For the text-containing cell, return its midpoint in [X, Y] coordinate format. 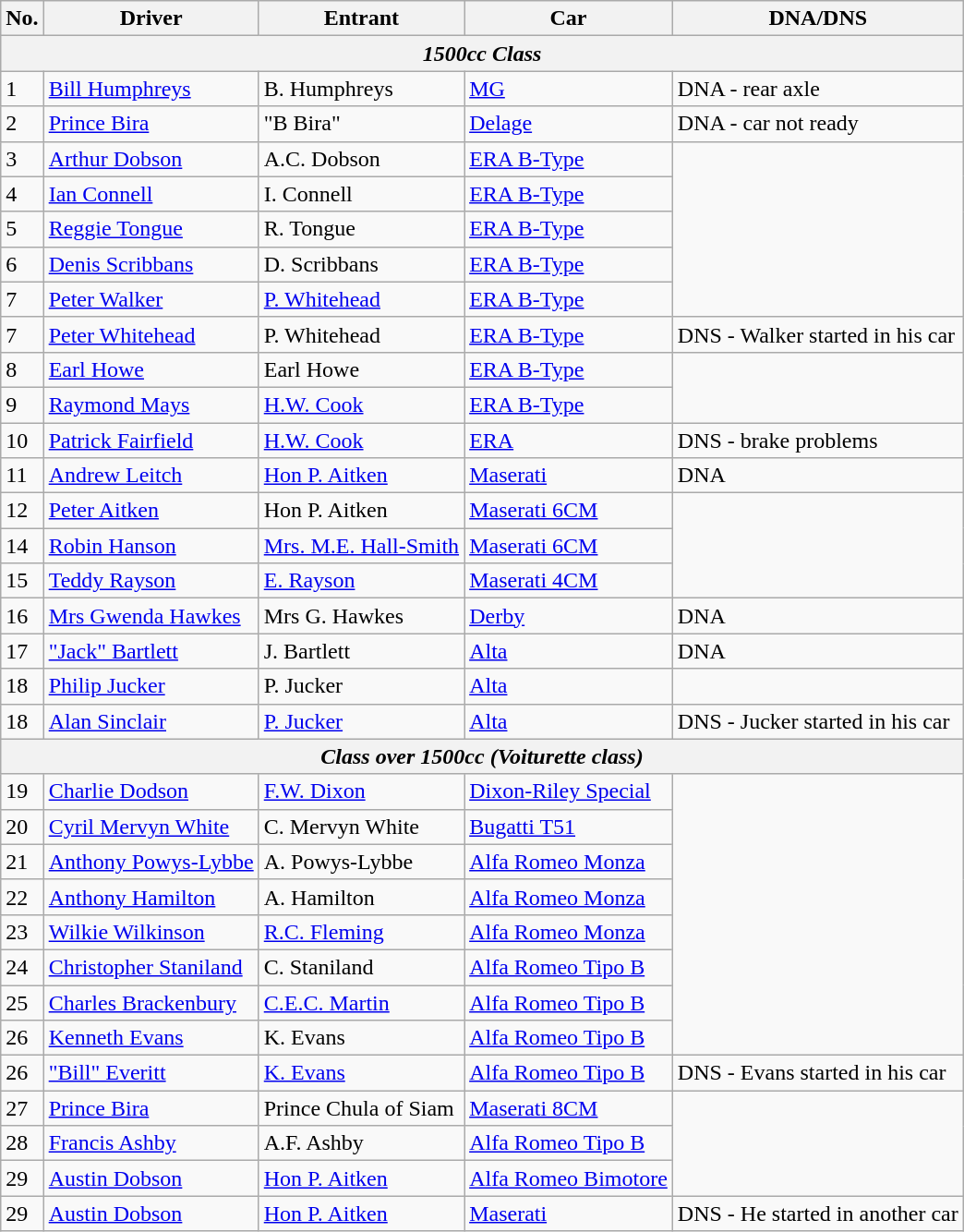
Cyril Mervyn White [151, 827]
5 [22, 229]
20 [22, 827]
8 [22, 369]
22 [22, 897]
23 [22, 932]
DNS - Evans started in his car [818, 1073]
3 [22, 159]
Denis Scribbans [151, 264]
1500cc Class [482, 54]
27 [22, 1108]
19 [22, 791]
21 [22, 862]
Bugatti T51 [569, 827]
Christopher Staniland [151, 967]
16 [22, 616]
C.E.C. Martin [361, 1002]
Peter Aitken [151, 511]
Teddy Rayson [151, 581]
DNS - Jucker started in his car [818, 721]
DNA - car not ready [818, 124]
C. Mervyn White [361, 827]
I. Connell [361, 194]
E. Rayson [361, 581]
9 [22, 405]
Philip Jucker [151, 686]
Arthur Dobson [151, 159]
Anthony Powys-Lybbe [151, 862]
No. [22, 18]
A.C. Dobson [361, 159]
Ian Connell [151, 194]
Patrick Fairfield [151, 441]
Mrs Gwenda Hawkes [151, 616]
Dixon-Riley Special [569, 791]
15 [22, 581]
Robin Hanson [151, 546]
Derby [569, 616]
A. Powys-Lybbe [361, 862]
"Jack" Bartlett [151, 651]
Class over 1500cc (Voiturette class) [482, 756]
10 [22, 441]
1 [22, 89]
Mrs. M.E. Hall-Smith [361, 546]
Kenneth Evans [151, 1038]
Alfa Romeo Bimotore [569, 1178]
DNS - brake problems [818, 441]
B. Humphreys [361, 89]
MG [569, 89]
28 [22, 1143]
F.W. Dixon [361, 791]
Bill Humphreys [151, 89]
Alan Sinclair [151, 721]
"B Bira" [361, 124]
A.F. Ashby [361, 1143]
Andrew Leitch [151, 476]
Wilkie Wilkinson [151, 932]
Anthony Hamilton [151, 897]
12 [22, 511]
R. Tongue [361, 229]
Peter Whitehead [151, 334]
DNA - rear axle [818, 89]
Francis Ashby [151, 1143]
Peter Walker [151, 299]
"Bill" Everitt [151, 1073]
17 [22, 651]
A. Hamilton [361, 897]
DNS - He started in another car [818, 1214]
4 [22, 194]
R.C. Fleming [361, 932]
Entrant [361, 18]
Reggie Tongue [151, 229]
Car [569, 18]
DNS - Walker started in his car [818, 334]
Maserati 8CM [569, 1108]
Mrs G. Hawkes [361, 616]
J. Bartlett [361, 651]
6 [22, 264]
DNA/DNS [818, 18]
D. Scribbans [361, 264]
24 [22, 967]
Maserati 4CM [569, 581]
Charlie Dodson [151, 791]
C. Staniland [361, 967]
2 [22, 124]
Driver [151, 18]
11 [22, 476]
14 [22, 546]
Raymond Mays [151, 405]
ERA [569, 441]
Charles Brackenbury [151, 1002]
25 [22, 1002]
Delage [569, 124]
Prince Chula of Siam [361, 1108]
